From the cell containing the given text, extract its center point as (X, Y) coordinate. 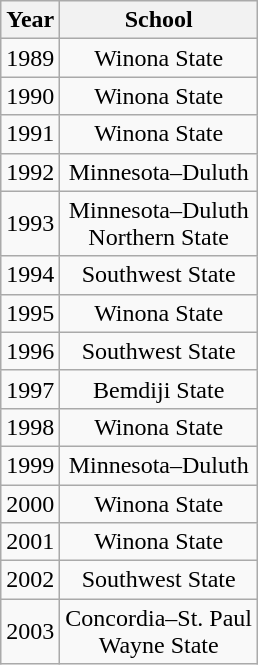
1998 (30, 427)
School (159, 20)
1991 (30, 134)
1993 (30, 224)
1990 (30, 96)
1996 (30, 351)
1999 (30, 465)
Bemdiji State (159, 389)
1989 (30, 58)
1997 (30, 389)
Concordia–St. PaulWayne State (159, 632)
2000 (30, 503)
1994 (30, 275)
Minnesota–DuluthNorthern State (159, 224)
1995 (30, 313)
2001 (30, 542)
2002 (30, 580)
2003 (30, 632)
Year (30, 20)
1992 (30, 172)
